Return the (x, y) coordinate for the center point of the cell that contains the specified text.  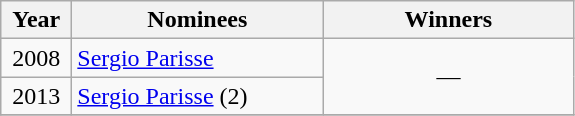
— (448, 77)
Sergio Parisse (198, 58)
Year (36, 20)
2008 (36, 58)
2013 (36, 96)
Nominees (198, 20)
Winners (448, 20)
Sergio Parisse (2) (198, 96)
